Return the [x, y] coordinate for the center point of the cell that contains the specified text.  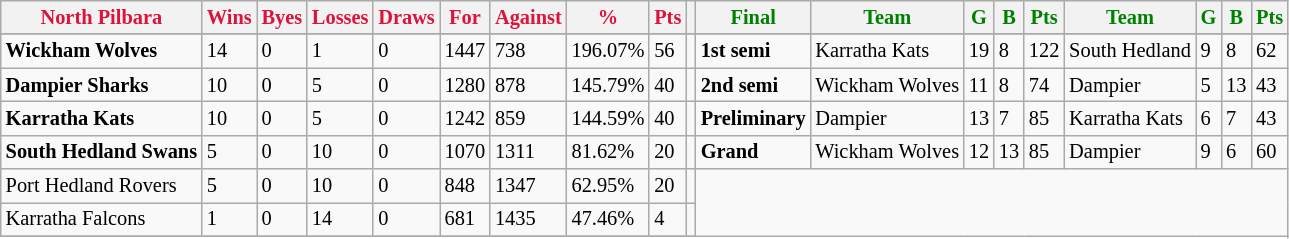
145.79% [608, 85]
% [608, 17]
Karratha Falcons [102, 219]
Preliminary [754, 118]
South Hedland Swans [102, 152]
62.95% [608, 186]
1280 [465, 85]
859 [528, 118]
62 [1270, 51]
196.07% [608, 51]
4 [668, 219]
47.46% [608, 219]
81.62% [608, 152]
Byes [282, 17]
1311 [528, 152]
1st semi [754, 51]
1070 [465, 152]
Against [528, 17]
11 [979, 85]
1435 [528, 219]
1347 [528, 186]
681 [465, 219]
Final [754, 17]
Dampier Sharks [102, 85]
738 [528, 51]
2nd semi [754, 85]
Draws [406, 17]
12 [979, 152]
Grand [754, 152]
1242 [465, 118]
1447 [465, 51]
Losses [340, 17]
60 [1270, 152]
19 [979, 51]
848 [465, 186]
South Hedland [1130, 51]
878 [528, 85]
74 [1044, 85]
56 [668, 51]
For [465, 17]
122 [1044, 51]
Wins [230, 17]
Port Hedland Rovers [102, 186]
144.59% [608, 118]
North Pilbara [102, 17]
